Locate the cell with the specified text and output its [x, y] center coordinate. 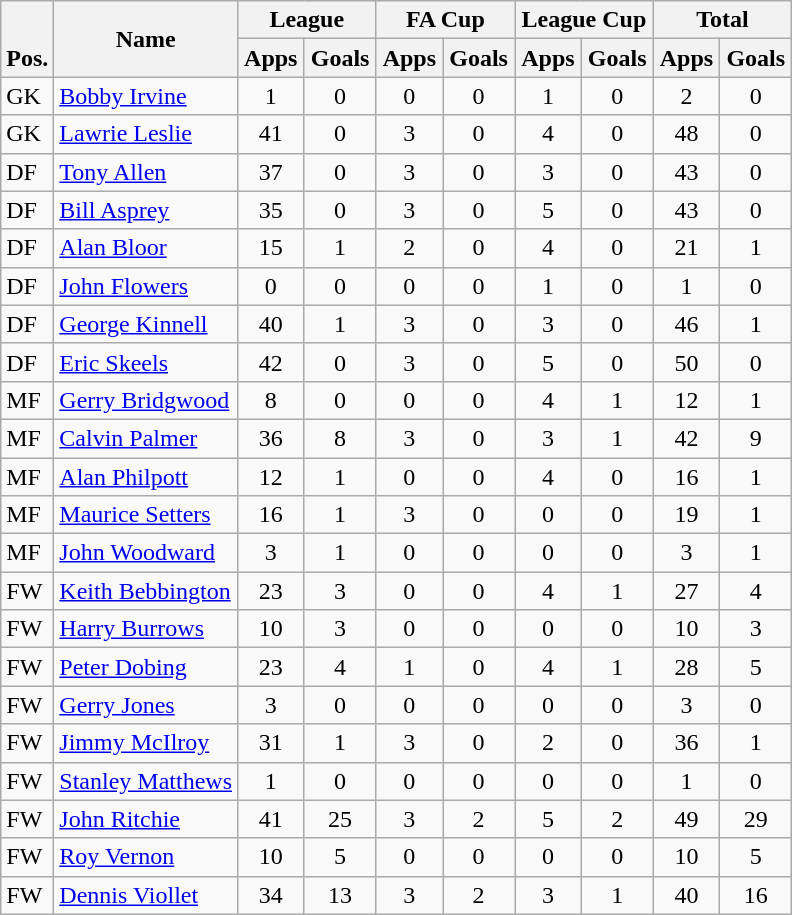
Name [146, 39]
46 [686, 324]
Gerry Jones [146, 705]
15 [272, 248]
48 [686, 134]
Maurice Setters [146, 515]
John Woodward [146, 553]
21 [686, 248]
50 [686, 362]
Alan Philpott [146, 477]
Total [722, 20]
Gerry Bridgwood [146, 400]
Keith Bebbington [146, 591]
Dennis Viollet [146, 895]
League [308, 20]
Tony Allen [146, 172]
Alan Bloor [146, 248]
Eric Skeels [146, 362]
Peter Dobing [146, 667]
13 [340, 895]
Harry Burrows [146, 629]
9 [756, 438]
49 [686, 819]
28 [686, 667]
Bobby Irvine [146, 96]
35 [272, 210]
37 [272, 172]
John Ritchie [146, 819]
Bill Asprey [146, 210]
Calvin Palmer [146, 438]
George Kinnell [146, 324]
Jimmy McIlroy [146, 743]
Roy Vernon [146, 857]
John Flowers [146, 286]
19 [686, 515]
34 [272, 895]
27 [686, 591]
29 [756, 819]
Lawrie Leslie [146, 134]
League Cup [584, 20]
Stanley Matthews [146, 781]
FA Cup [446, 20]
25 [340, 819]
Pos. [28, 39]
31 [272, 743]
